Provide the [X, Y] coordinate of the cell's center where the given text is located.  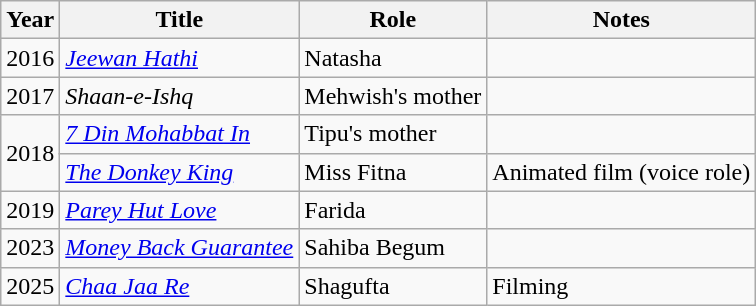
Role [393, 20]
Farida [393, 210]
Money Back Guarantee [180, 248]
2018 [30, 153]
Year [30, 20]
Natasha [393, 58]
The Donkey King [180, 172]
Notes [622, 20]
2025 [30, 286]
Title [180, 20]
2023 [30, 248]
7 Din Mohabbat In [180, 134]
Animated film (voice role) [622, 172]
Jeewan Hathi [180, 58]
Shaan-e-Ishq [180, 96]
Parey Hut Love [180, 210]
2019 [30, 210]
Sahiba Begum [393, 248]
Mehwish's mother [393, 96]
Chaa Jaa Re [180, 286]
Miss Fitna [393, 172]
Shagufta [393, 286]
Tipu's mother [393, 134]
2017 [30, 96]
2016 [30, 58]
Filming [622, 286]
